Provide the [x, y] coordinate of the cell's center where the given text is located.  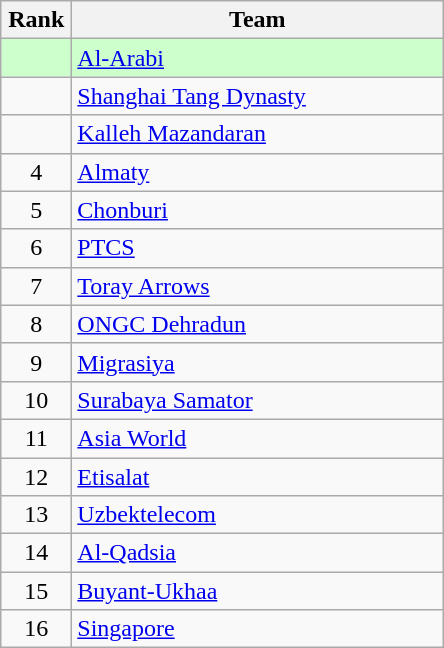
Etisalat [258, 477]
Toray Arrows [258, 286]
14 [36, 553]
Asia World [258, 438]
7 [36, 286]
Migrasiya [258, 362]
Team [258, 20]
12 [36, 477]
Al-Qadsia [258, 553]
Kalleh Mazandaran [258, 134]
Almaty [258, 172]
Singapore [258, 629]
16 [36, 629]
15 [36, 591]
Al-Arabi [258, 58]
ONGC Dehradun [258, 324]
Buyant-Ukhaa [258, 591]
4 [36, 172]
8 [36, 324]
10 [36, 400]
Shanghai Tang Dynasty [258, 96]
Rank [36, 20]
Surabaya Samator [258, 400]
11 [36, 438]
Uzbektelecom [258, 515]
PTCS [258, 248]
13 [36, 515]
9 [36, 362]
Chonburi [258, 210]
6 [36, 248]
5 [36, 210]
